Return the [x, y] coordinate for the center point of the cell that contains the specified text.  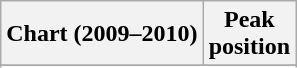
Peakposition [249, 34]
Chart (2009–2010) [102, 34]
